Return the [X, Y] coordinate for the center point of the cell that contains the specified text.  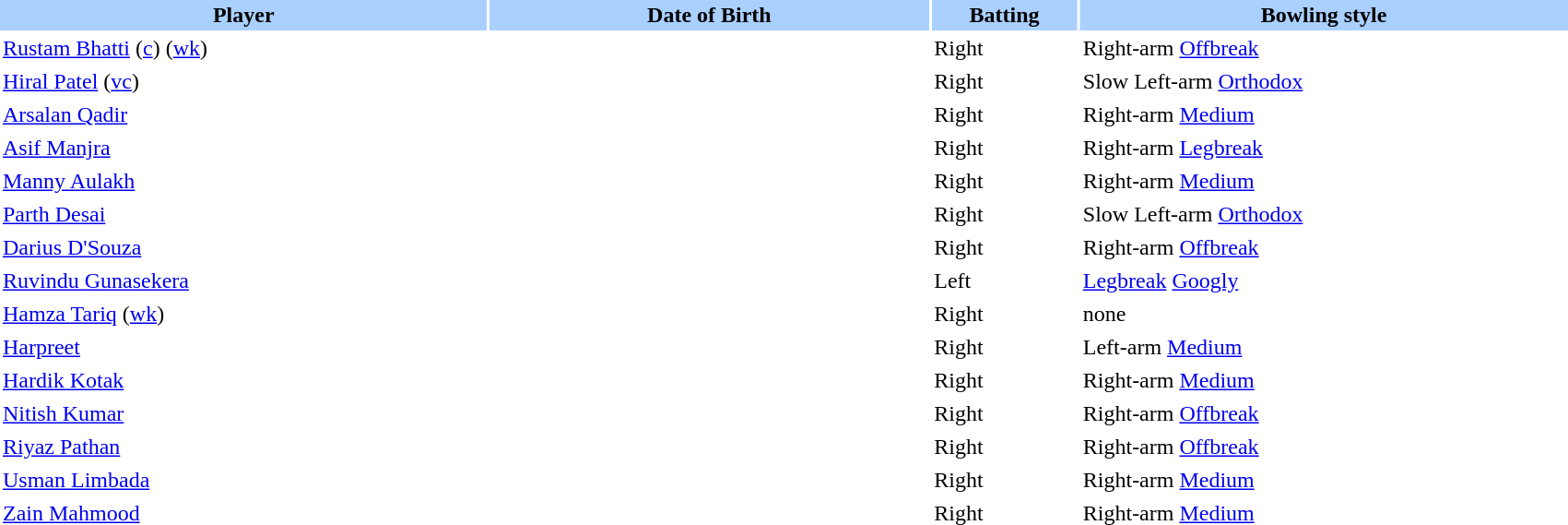
Date of Birth [710, 15]
Hardik Kotak [243, 380]
Hamza Tariq (wk) [243, 314]
Usman Limbada [243, 480]
Riyaz Pathan [243, 447]
Ruvindu Gunasekera [243, 280]
Darius D'Souza [243, 247]
Arsalan Qadir [243, 114]
Right-arm Legbreak [1324, 148]
Harpreet [243, 347]
Bowling style [1324, 15]
Hiral Patel (vc) [243, 81]
Left-arm Medium [1324, 347]
Left [1005, 280]
Player [243, 15]
Batting [1005, 15]
Parth Desai [243, 214]
Asif Manjra [243, 148]
none [1324, 314]
Legbreak Googly [1324, 280]
Nitish Kumar [243, 413]
Manny Aulakh [243, 181]
Rustam Bhatti (c) (wk) [243, 48]
